For the text-containing cell, return its midpoint in [X, Y] coordinate format. 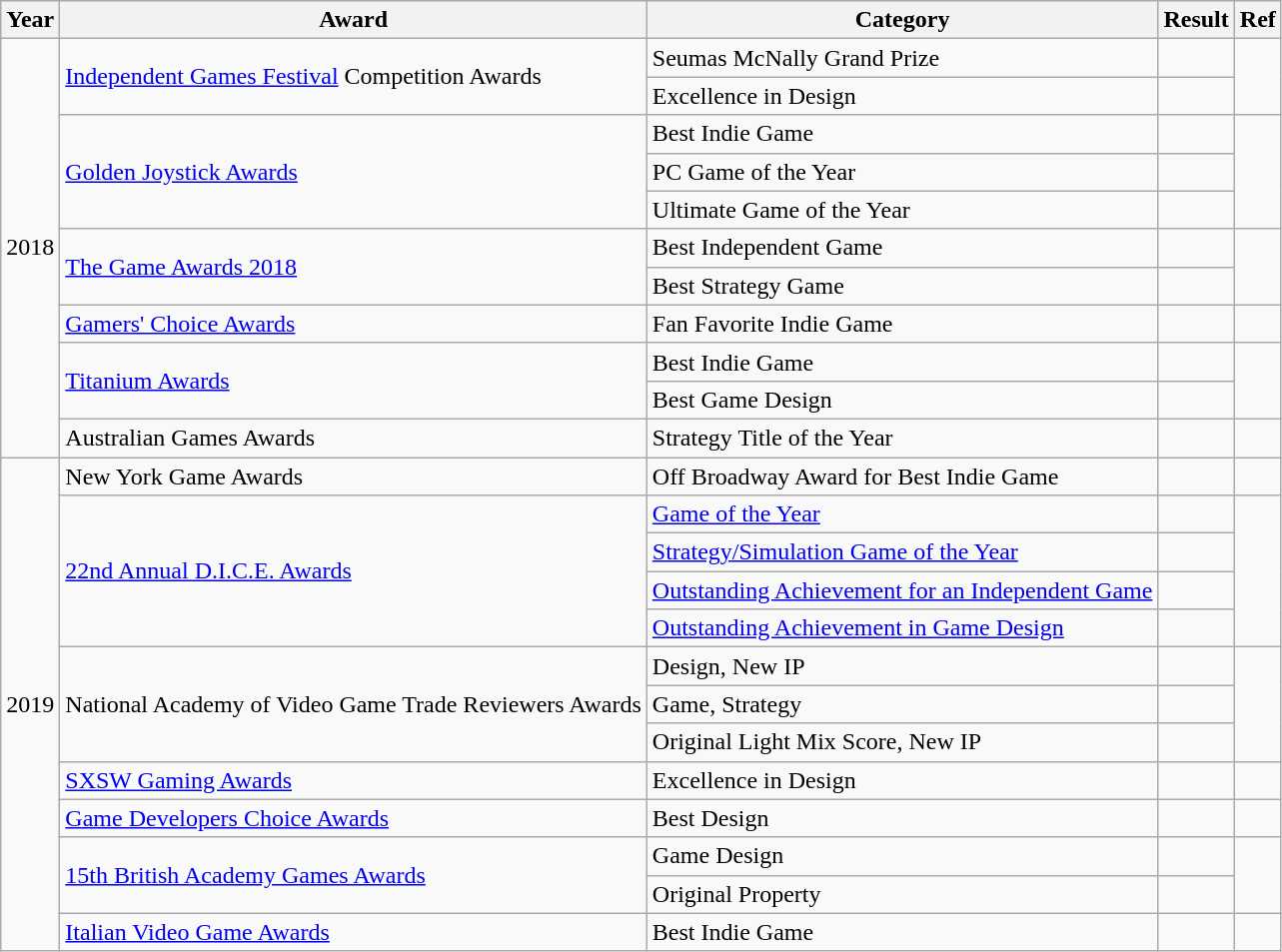
Year [30, 20]
Outstanding Achievement in Game Design [902, 628]
Off Broadway Award for Best Indie Game [902, 476]
Fan Favorite Indie Game [902, 324]
Design, New IP [902, 666]
Outstanding Achievement for an Independent Game [902, 590]
Titanium Awards [354, 381]
National Academy of Video Game Trade Reviewers Awards [354, 704]
Independent Games Festival Competition Awards [354, 77]
New York Game Awards [354, 476]
Best Strategy Game [902, 286]
Game Developers Choice Awards [354, 818]
SXSW Gaming Awards [354, 780]
Game Design [902, 856]
Strategy Title of the Year [902, 438]
Game, Strategy [902, 704]
Ref [1257, 20]
Game of the Year [902, 514]
Category [902, 20]
PC Game of the Year [902, 172]
Result [1196, 20]
2018 [30, 248]
Ultimate Game of the Year [902, 210]
Best Design [902, 818]
Golden Joystick Awards [354, 172]
Italian Video Game Awards [354, 932]
Gamers' Choice Awards [354, 324]
Seumas McNally Grand Prize [902, 58]
Australian Games Awards [354, 438]
Best Independent Game [902, 248]
Best Game Design [902, 400]
Original Light Mix Score, New IP [902, 742]
2019 [30, 705]
15th British Academy Games Awards [354, 875]
Award [354, 20]
Strategy/Simulation Game of the Year [902, 552]
Original Property [902, 894]
22nd Annual D.I.C.E. Awards [354, 571]
The Game Awards 2018 [354, 267]
